Return the (X, Y) coordinate for the center point of the cell that contains the specified text.  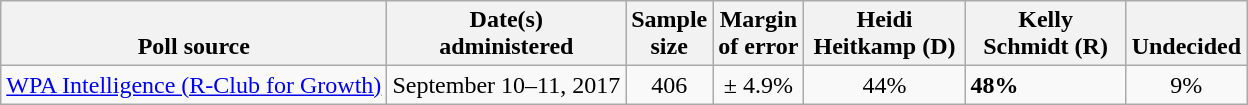
9% (1186, 85)
48% (1046, 85)
Undecided (1186, 34)
KellySchmidt (R) (1046, 34)
Samplesize (670, 34)
406 (670, 85)
HeidiHeitkamp (D) (884, 34)
Poll source (194, 34)
Marginof error (758, 34)
September 10–11, 2017 (506, 85)
± 4.9% (758, 85)
Date(s)administered (506, 34)
44% (884, 85)
WPA Intelligence (R-Club for Growth) (194, 85)
